Output the [x, y] coordinate of the center of the cell containing the given text.  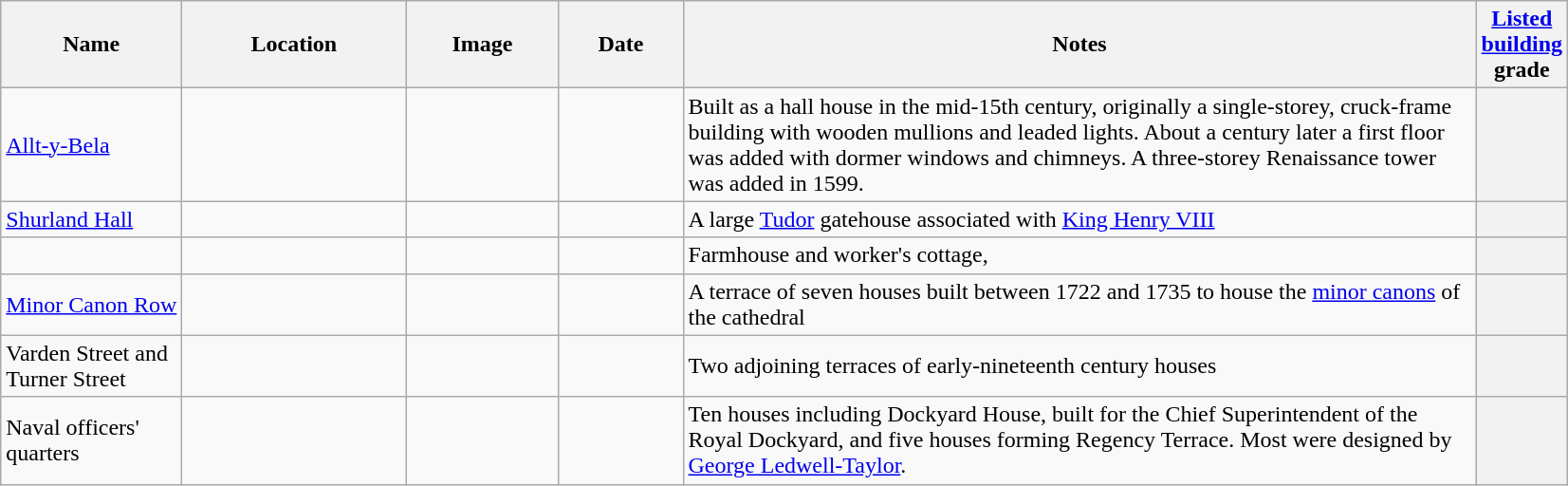
A terrace of seven houses built between 1722 and 1735 to house the minor canons of the cathedral [1079, 304]
A large Tudor gatehouse associated with King Henry VIII [1079, 219]
Varden Street and Turner Street [91, 366]
Image [482, 45]
Notes [1079, 45]
Two adjoining terraces of early-nineteenth century houses [1079, 366]
Location [294, 45]
Allt-y-Bela [91, 144]
Shurland Hall [91, 219]
Date [620, 45]
Listed building grade [1522, 45]
Naval officers' quarters [91, 440]
Name [91, 45]
Minor Canon Row [91, 304]
Farmhouse and worker's cottage, [1079, 255]
